Return the [X, Y] coordinate for the center point of the cell that contains the specified text.  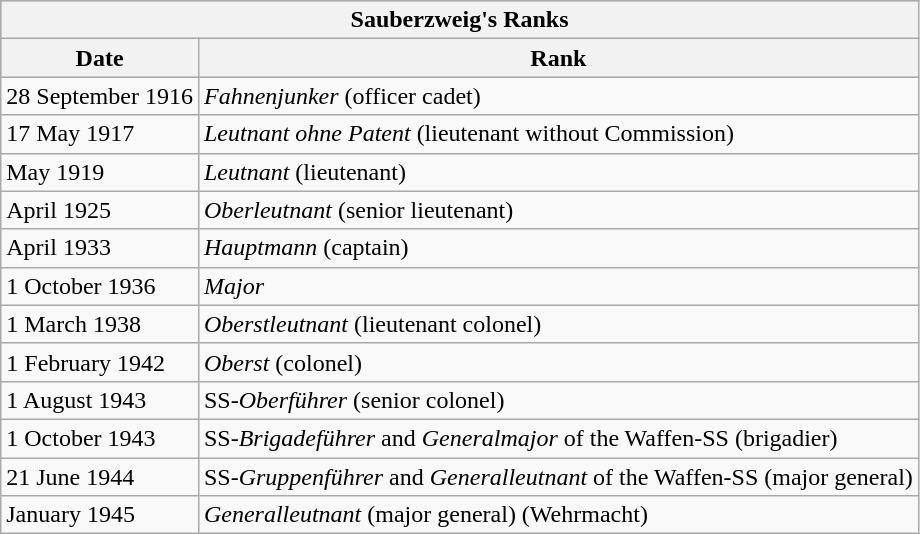
January 1945 [100, 515]
Date [100, 58]
Generalleutnant (major general) (Wehrmacht) [558, 515]
SS-Oberführer (senior colonel) [558, 400]
1 October 1936 [100, 286]
1 August 1943 [100, 400]
17 May 1917 [100, 134]
1 October 1943 [100, 438]
28 September 1916 [100, 96]
Oberleutnant (senior lieutenant) [558, 210]
Oberst (colonel) [558, 362]
Leutnant ohne Patent (lieutenant without Commission) [558, 134]
1 March 1938 [100, 324]
May 1919 [100, 172]
Sauberzweig's Ranks [460, 20]
Leutnant (lieutenant) [558, 172]
Fahnenjunker (officer cadet) [558, 96]
21 June 1944 [100, 477]
1 February 1942 [100, 362]
Hauptmann (captain) [558, 248]
SS-Brigadeführer and Generalmajor of the Waffen-SS (brigadier) [558, 438]
Oberstleutnant (lieutenant colonel) [558, 324]
April 1925 [100, 210]
April 1933 [100, 248]
Major [558, 286]
Rank [558, 58]
SS-Gruppenführer and Generalleutnant of the Waffen-SS (major general) [558, 477]
